Identify which cell holds the provided text, then report its [X, Y] central coordinate. 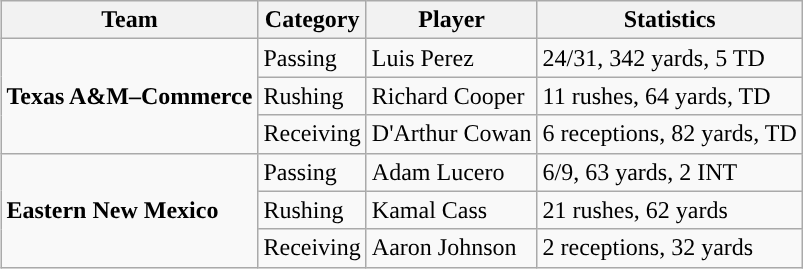
Adam Lucero [452, 172]
Statistics [670, 20]
24/31, 342 yards, 5 TD [670, 58]
Luis Perez [452, 58]
Richard Cooper [452, 96]
Eastern New Mexico [130, 210]
Team [130, 20]
Player [452, 20]
D'Arthur Cowan [452, 134]
Texas A&M–Commerce [130, 96]
11 rushes, 64 yards, TD [670, 96]
21 rushes, 62 yards [670, 210]
Category [312, 20]
6/9, 63 yards, 2 INT [670, 172]
6 receptions, 82 yards, TD [670, 134]
Aaron Johnson [452, 248]
Kamal Cass [452, 210]
2 receptions, 32 yards [670, 248]
